Find where the given text appears and provide that cell's center as (X, Y) coordinate. 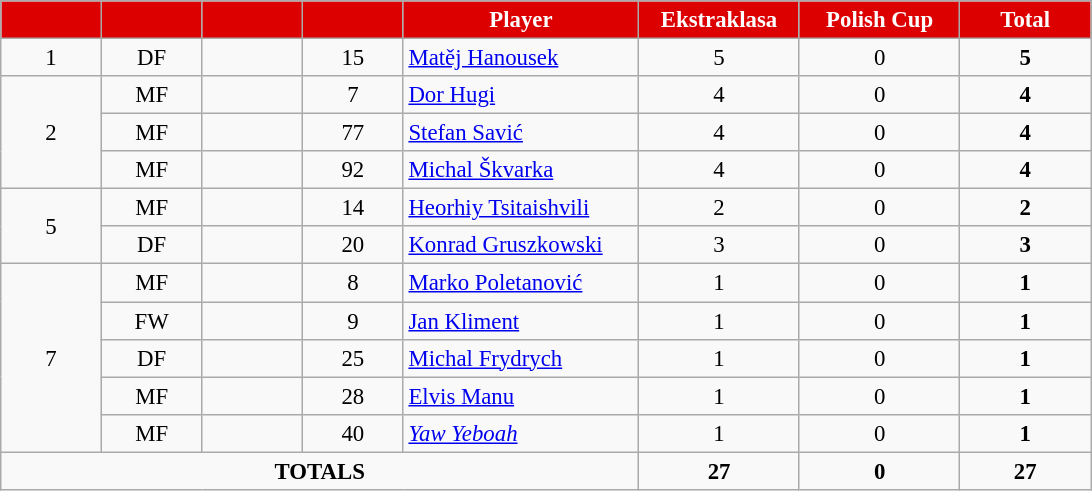
Jan Kliment (521, 321)
Polish Cup (880, 20)
Ekstraklasa (720, 20)
28 (354, 396)
Konrad Gruszkowski (521, 245)
92 (354, 170)
FW (152, 321)
Player (521, 20)
77 (354, 133)
Michal Frydrych (521, 358)
25 (354, 358)
TOTALS (320, 471)
8 (354, 283)
Michal Škvarka (521, 170)
9 (354, 321)
14 (354, 208)
Elvis Manu (521, 396)
Stefan Savić (521, 133)
20 (354, 245)
15 (354, 58)
Total (1026, 20)
Yaw Yeboah (521, 433)
Matěj Hanousek (521, 58)
Marko Poletanović (521, 283)
Heorhiy Tsitaishvili (521, 208)
Dor Hugi (521, 95)
40 (354, 433)
